Return (X, Y) of the center of cell containing provided text 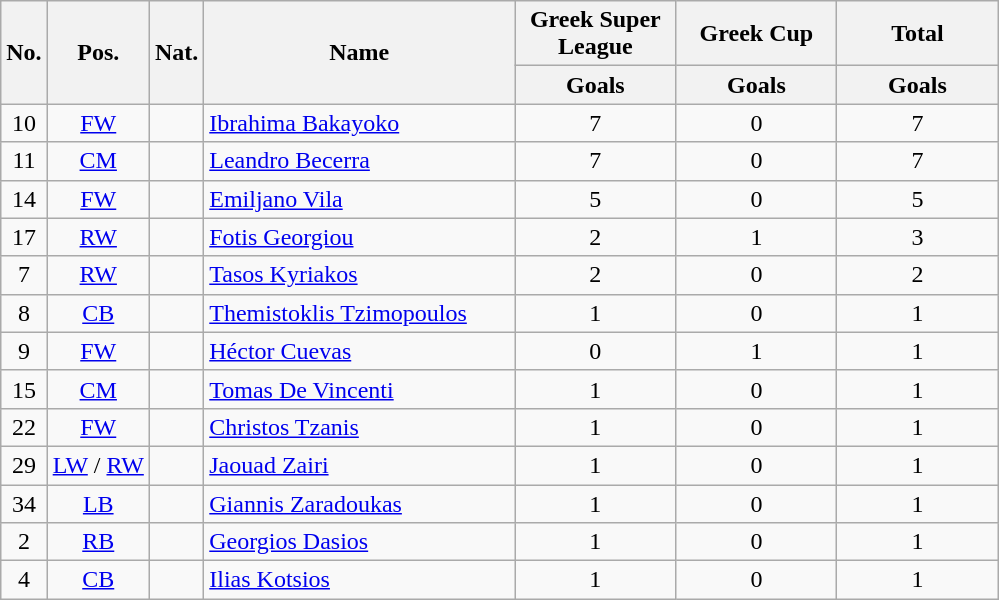
Themistoklis Tzimopoulos (360, 313)
Pos. (98, 52)
34 (24, 503)
Emiljano Vila (360, 199)
17 (24, 237)
Leandro Becerra (360, 161)
10 (24, 123)
Ibrahima Bakayoko (360, 123)
No. (24, 52)
Greek Cup (756, 34)
Tasos Kyriakos (360, 275)
Greek Super League (596, 34)
Fotis Georgiou (360, 237)
9 (24, 351)
29 (24, 465)
11 (24, 161)
LB (98, 503)
Tomas De Vincenti (360, 389)
Giannis Zaradoukas (360, 503)
3 (918, 237)
8 (24, 313)
Héctor Cuevas (360, 351)
4 (24, 580)
LW / RW (98, 465)
15 (24, 389)
14 (24, 199)
Jaouad Zairi (360, 465)
22 (24, 427)
Ilias Kotsios (360, 580)
Name (360, 52)
Georgios Dasios (360, 542)
RB (98, 542)
Nat. (176, 52)
Total (918, 34)
Christos Tzanis (360, 427)
